Extract the [X, Y] coordinate from the center of the cell holding the provided text.  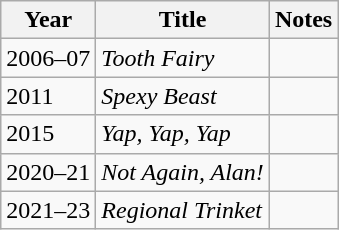
2006–07 [48, 58]
2020–21 [48, 172]
Title [183, 20]
Spexy Beast [183, 96]
Year [48, 20]
2011 [48, 96]
Tooth Fairy [183, 58]
Not Again, Alan! [183, 172]
2021–23 [48, 210]
Regional Trinket [183, 210]
Yap, Yap, Yap [183, 134]
2015 [48, 134]
Notes [303, 20]
